Extract the [X, Y] coordinate from the center of the cell holding the provided text.  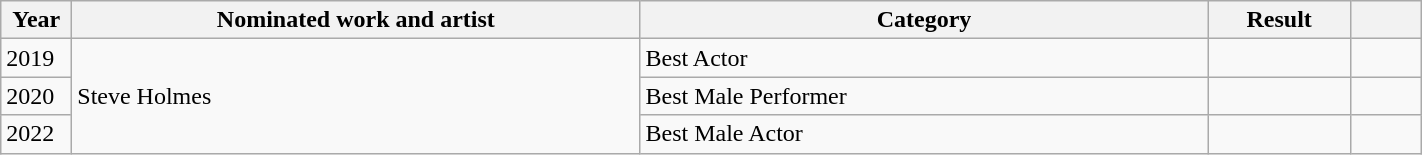
Result [1279, 20]
Year [36, 20]
Best Male Actor [924, 134]
2020 [36, 96]
Steve Holmes [356, 96]
Nominated work and artist [356, 20]
Best Male Performer [924, 96]
2019 [36, 58]
Best Actor [924, 58]
Category [924, 20]
2022 [36, 134]
